Search for the cell housing the specified text and yield its (X, Y) center coordinate. 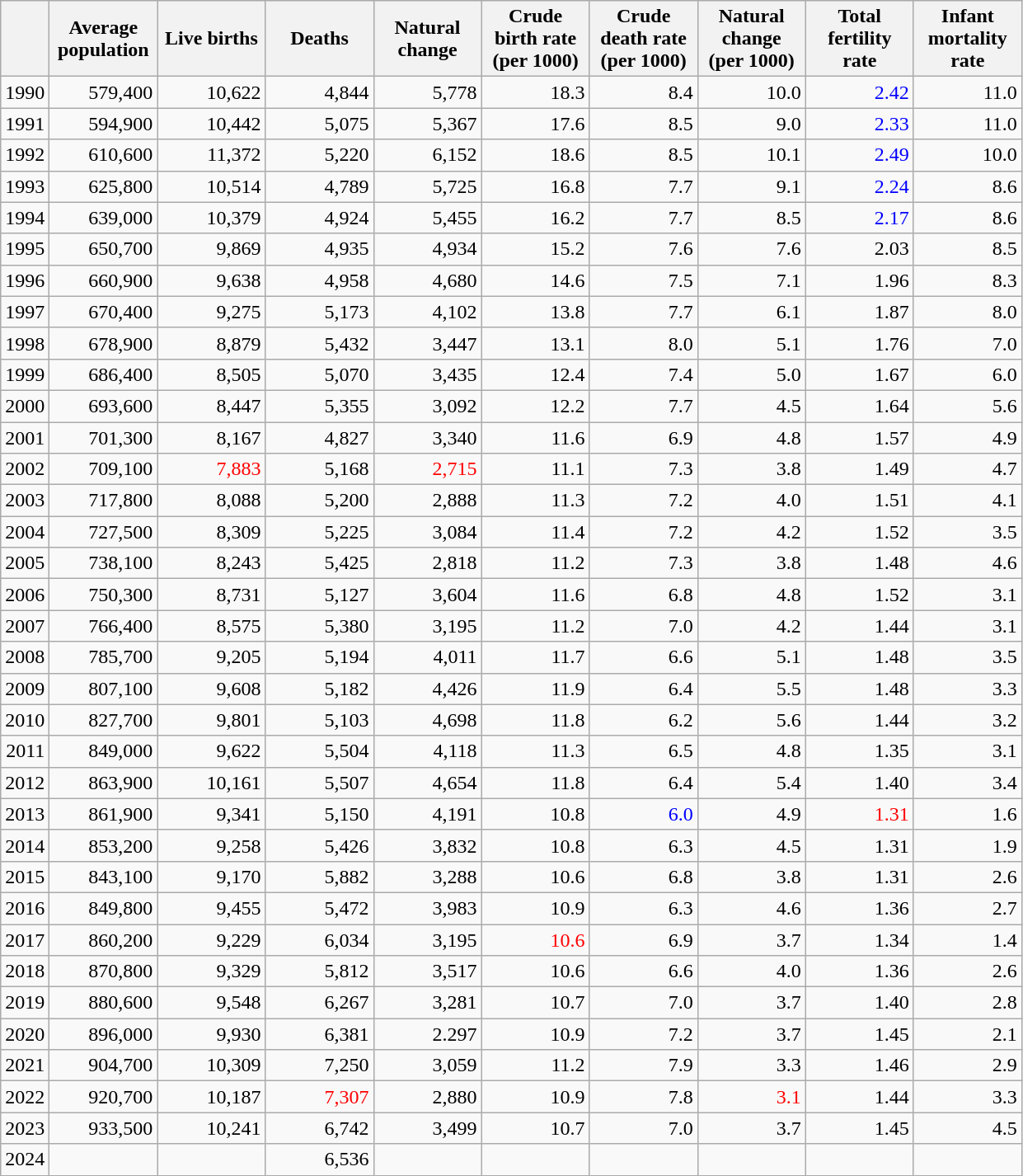
2004 (25, 532)
3.2 (968, 720)
9,229 (211, 939)
Crude death rate (per 1000) (643, 39)
2014 (25, 845)
904,700 (104, 1065)
2.8 (968, 1003)
3,084 (427, 532)
579,400 (104, 92)
3,499 (427, 1128)
4.7 (968, 469)
2011 (25, 751)
4,191 (427, 814)
9,548 (211, 1003)
2.297 (427, 1034)
12.4 (536, 374)
2024 (25, 1160)
17.6 (536, 124)
1.46 (859, 1065)
2023 (25, 1128)
15.2 (536, 249)
3,832 (427, 845)
2.17 (859, 218)
7.5 (643, 280)
5,127 (320, 595)
3,983 (427, 908)
Live births (211, 39)
2002 (25, 469)
5,432 (320, 343)
2,715 (427, 469)
853,200 (104, 845)
3,059 (427, 1065)
5,194 (320, 657)
10.1 (752, 155)
6,152 (427, 155)
5,380 (320, 626)
13.8 (536, 312)
11.9 (536, 689)
4,934 (427, 249)
4,698 (427, 720)
1.4 (968, 939)
5.4 (752, 783)
1.6 (968, 814)
2016 (25, 908)
1996 (25, 280)
9.0 (752, 124)
1992 (25, 155)
2017 (25, 939)
738,100 (104, 563)
2001 (25, 438)
10,309 (211, 1065)
2021 (25, 1065)
9,869 (211, 249)
4,102 (427, 312)
3,340 (427, 438)
4.1 (968, 501)
1991 (25, 124)
1999 (25, 374)
11.1 (536, 469)
11.7 (536, 657)
701,300 (104, 438)
4,654 (427, 783)
727,500 (104, 532)
861,900 (104, 814)
14.6 (536, 280)
849,800 (104, 908)
1.35 (859, 751)
12.2 (536, 406)
2009 (25, 689)
2018 (25, 971)
8,505 (211, 374)
Infant mortality rate (968, 39)
3,288 (427, 877)
717,800 (104, 501)
2000 (25, 406)
1995 (25, 249)
10,442 (211, 124)
4,789 (320, 186)
9,258 (211, 845)
660,900 (104, 280)
8.4 (643, 92)
6,267 (320, 1003)
6.2 (643, 720)
5,355 (320, 406)
10,241 (211, 1128)
785,700 (104, 657)
5,426 (320, 845)
18.6 (536, 155)
2.49 (859, 155)
650,700 (104, 249)
2.7 (968, 908)
Deaths (320, 39)
625,800 (104, 186)
10,514 (211, 186)
9,455 (211, 908)
13.1 (536, 343)
9,930 (211, 1034)
2,880 (427, 1097)
4,680 (427, 280)
1.9 (968, 845)
9,341 (211, 814)
2,888 (427, 501)
1.64 (859, 406)
9,205 (211, 657)
8,088 (211, 501)
2020 (25, 1034)
750,300 (104, 595)
7,250 (320, 1065)
7,307 (320, 1097)
709,100 (104, 469)
2010 (25, 720)
1990 (25, 92)
2.1 (968, 1034)
5,168 (320, 469)
11,372 (211, 155)
2.03 (859, 249)
1.49 (859, 469)
10,161 (211, 783)
11.4 (536, 532)
1993 (25, 186)
7.9 (643, 1065)
5,220 (320, 155)
9,275 (211, 312)
Crude birth rate (per 1000) (536, 39)
5,882 (320, 877)
933,500 (104, 1128)
6.5 (643, 751)
2003 (25, 501)
9,638 (211, 280)
1.87 (859, 312)
5.5 (752, 689)
670,400 (104, 312)
5,075 (320, 124)
2,818 (427, 563)
5,778 (427, 92)
693,600 (104, 406)
2019 (25, 1003)
896,000 (104, 1034)
5,070 (320, 374)
5,367 (427, 124)
2005 (25, 563)
8,575 (211, 626)
5,455 (427, 218)
860,200 (104, 939)
1997 (25, 312)
4,426 (427, 689)
4,827 (320, 438)
6,742 (320, 1128)
1.34 (859, 939)
Natural change (per 1000) (752, 39)
610,600 (104, 155)
5.0 (752, 374)
843,100 (104, 877)
3,281 (427, 1003)
2008 (25, 657)
3,092 (427, 406)
2.24 (859, 186)
3,517 (427, 971)
1.76 (859, 343)
7,883 (211, 469)
1.57 (859, 438)
686,400 (104, 374)
2012 (25, 783)
870,800 (104, 971)
4,011 (427, 657)
1998 (25, 343)
3,447 (427, 343)
849,000 (104, 751)
5,812 (320, 971)
7.4 (643, 374)
1.67 (859, 374)
5,472 (320, 908)
5,173 (320, 312)
7.1 (752, 280)
863,900 (104, 783)
4,118 (427, 751)
807,100 (104, 689)
5,504 (320, 751)
4,924 (320, 218)
766,400 (104, 626)
6.1 (752, 312)
9,622 (211, 751)
639,000 (104, 218)
10,187 (211, 1097)
10,622 (211, 92)
8,879 (211, 343)
8,731 (211, 595)
2.33 (859, 124)
9.1 (752, 186)
Average population (104, 39)
880,600 (104, 1003)
Natural change (427, 39)
9,608 (211, 689)
7.8 (643, 1097)
8,309 (211, 532)
8,243 (211, 563)
1.96 (859, 280)
678,900 (104, 343)
9,801 (211, 720)
3.4 (968, 783)
920,700 (104, 1097)
2022 (25, 1097)
1994 (25, 218)
2.9 (968, 1065)
2007 (25, 626)
827,700 (104, 720)
6,536 (320, 1160)
594,900 (104, 124)
5,200 (320, 501)
5,225 (320, 532)
2.42 (859, 92)
6,381 (320, 1034)
4,844 (320, 92)
5,425 (320, 563)
8,167 (211, 438)
6,034 (320, 939)
1.51 (859, 501)
Total fertility rate (859, 39)
2015 (25, 877)
5,507 (320, 783)
5,103 (320, 720)
8.3 (968, 280)
5,182 (320, 689)
9,170 (211, 877)
18.3 (536, 92)
16.8 (536, 186)
2013 (25, 814)
16.2 (536, 218)
2006 (25, 595)
5,725 (427, 186)
8,447 (211, 406)
3,604 (427, 595)
5,150 (320, 814)
4,935 (320, 249)
10,379 (211, 218)
3,435 (427, 374)
9,329 (211, 971)
4,958 (320, 280)
